Extract the [X, Y] coordinate from the center of the cell holding the provided text.  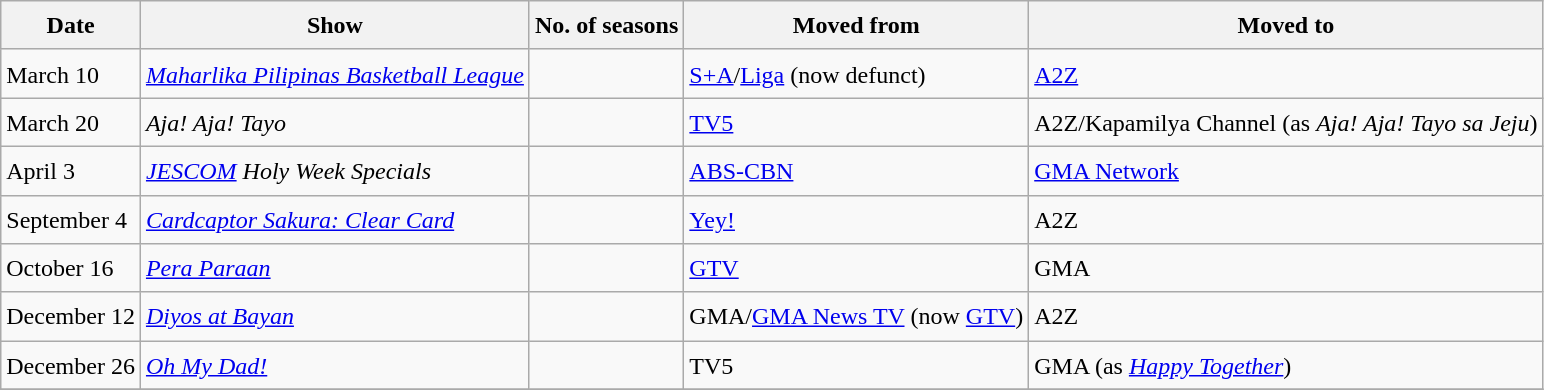
Date [71, 26]
GMA [1286, 268]
October 16 [71, 268]
Show [334, 26]
December 26 [71, 366]
Yey! [856, 220]
JESCOM Holy Week Specials [334, 170]
ABS-CBN [856, 170]
No. of seasons [606, 26]
Oh My Dad! [334, 366]
Cardcaptor Sakura: Clear Card [334, 220]
March 20 [71, 122]
Aja! Aja! Tayo [334, 122]
GMA Network [1286, 170]
Diyos at Bayan [334, 316]
Pera Paraan [334, 268]
GMA (as Happy Together) [1286, 366]
Maharlika Pilipinas Basketball League [334, 74]
A2Z/Kapamilya Channel (as Aja! Aja! Tayo sa Jeju) [1286, 122]
GTV [856, 268]
March 10 [71, 74]
Moved to [1286, 26]
April 3 [71, 170]
Moved from [856, 26]
September 4 [71, 220]
S+A/Liga (now defunct) [856, 74]
GMA/GMA News TV (now GTV) [856, 316]
December 12 [71, 316]
